Scan for the cell matching the given text and deliver its (X, Y) coordinate at center. 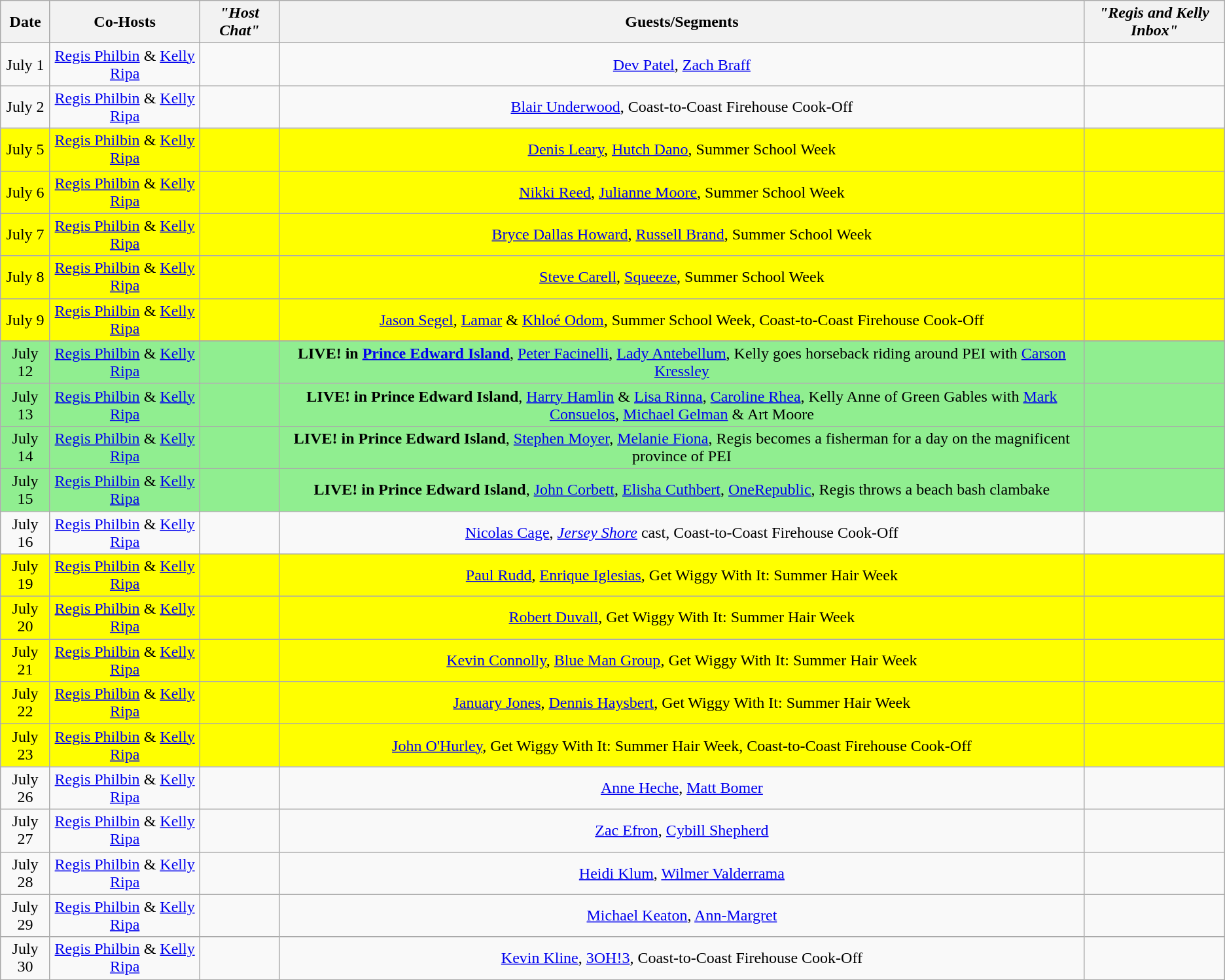
July 22 (26, 703)
John O'Hurley, Get Wiggy With It: Summer Hair Week, Coast-to-Coast Firehouse Cook-Off (682, 746)
July 19 (26, 576)
Michael Keaton, Ann-Margret (682, 916)
LIVE! in Prince Edward Island, Stephen Moyer, Melanie Fiona, Regis becomes a fisherman for a day on the magnificent province of PEI (682, 447)
"Regis and Kelly Inbox" (1154, 22)
July 28 (26, 873)
Jason Segel, Lamar & Khloé Odom, Summer School Week, Coast-to-Coast Firehouse Cook-Off (682, 319)
Denis Leary, Hutch Dano, Summer School Week (682, 149)
July 20 (26, 618)
Kevin Kline, 3OH!3, Coast-to-Coast Firehouse Cook-Off (682, 958)
Co-Hosts (124, 22)
July 5 (26, 149)
Kevin Connolly, Blue Man Group, Get Wiggy With It: Summer Hair Week (682, 661)
July 15 (26, 489)
July 14 (26, 447)
Zac Efron, Cybill Shepherd (682, 831)
July 8 (26, 277)
Date (26, 22)
Robert Duvall, Get Wiggy With It: Summer Hair Week (682, 618)
Heidi Klum, Wilmer Valderrama (682, 873)
Nicolas Cage, Jersey Shore cast, Coast-to-Coast Firehouse Cook-Off (682, 533)
Blair Underwood, Coast-to-Coast Firehouse Cook-Off (682, 107)
July 23 (26, 746)
LIVE! in Prince Edward Island, John Corbett, Elisha Cuthbert, OneRepublic, Regis throws a beach bash clambake (682, 489)
July 21 (26, 661)
July 26 (26, 788)
July 2 (26, 107)
Anne Heche, Matt Bomer (682, 788)
"Host Chat" (240, 22)
Dev Patel, Zach Braff (682, 64)
Nikki Reed, Julianne Moore, Summer School Week (682, 192)
July 16 (26, 533)
January Jones, Dennis Haysbert, Get Wiggy With It: Summer Hair Week (682, 703)
July 27 (26, 831)
LIVE! in Prince Edward Island, Harry Hamlin & Lisa Rinna, Caroline Rhea, Kelly Anne of Green Gables with Mark Consuelos, Michael Gelman & Art Moore (682, 404)
July 6 (26, 192)
July 30 (26, 958)
July 9 (26, 319)
Steve Carell, Squeeze, Summer School Week (682, 277)
July 29 (26, 916)
July 7 (26, 234)
LIVE! in Prince Edward Island, Peter Facinelli, Lady Antebellum, Kelly goes horseback riding around PEI with Carson Kressley (682, 362)
July 13 (26, 404)
Guests/Segments (682, 22)
July 1 (26, 64)
July 12 (26, 362)
Paul Rudd, Enrique Iglesias, Get Wiggy With It: Summer Hair Week (682, 576)
Bryce Dallas Howard, Russell Brand, Summer School Week (682, 234)
